Return the (X, Y) coordinate for the center point of the cell that contains the specified text.  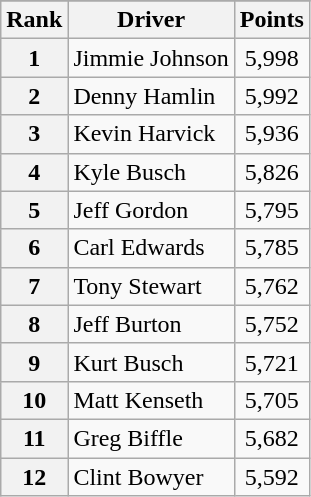
Jeff Gordon (151, 210)
8 (34, 324)
5,785 (272, 248)
2 (34, 96)
5,795 (272, 210)
5,705 (272, 400)
5,936 (272, 134)
5,998 (272, 58)
10 (34, 400)
Jimmie Johnson (151, 58)
Driver (151, 20)
Tony Stewart (151, 286)
5,992 (272, 96)
5,592 (272, 477)
5,762 (272, 286)
1 (34, 58)
Kevin Harvick (151, 134)
Jeff Burton (151, 324)
Denny Hamlin (151, 96)
5,826 (272, 172)
Clint Bowyer (151, 477)
Points (272, 20)
Kurt Busch (151, 362)
5,682 (272, 438)
12 (34, 477)
11 (34, 438)
Matt Kenseth (151, 400)
5,752 (272, 324)
5,721 (272, 362)
Kyle Busch (151, 172)
9 (34, 362)
6 (34, 248)
3 (34, 134)
4 (34, 172)
7 (34, 286)
Carl Edwards (151, 248)
Greg Biffle (151, 438)
5 (34, 210)
Rank (34, 20)
